Provide the [x, y] coordinate of the cell's center where the given text is located.  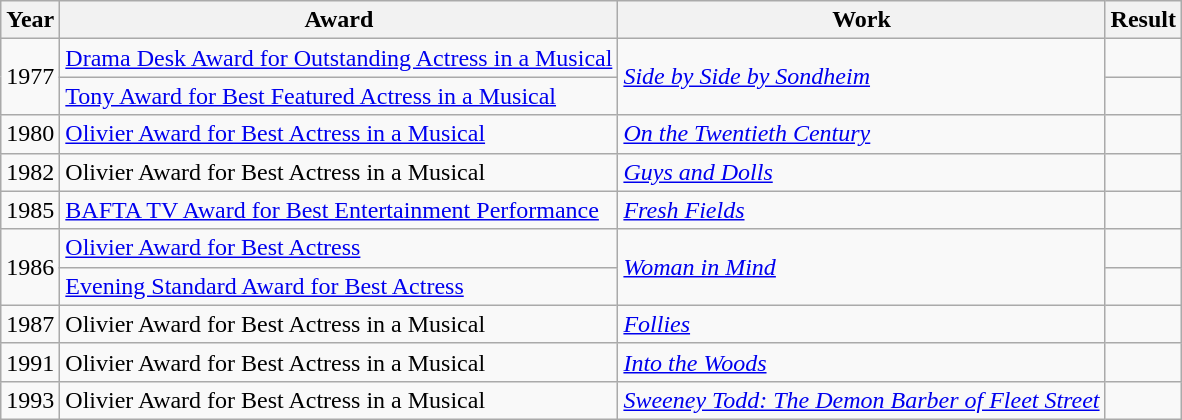
Result [1143, 20]
Year [30, 20]
1991 [30, 362]
1987 [30, 324]
Award [339, 20]
Follies [862, 324]
Work [862, 20]
1985 [30, 210]
Sweeney Todd: The Demon Barber of Fleet Street [862, 400]
1986 [30, 267]
Guys and Dolls [862, 172]
1982 [30, 172]
Woman in Mind [862, 267]
Fresh Fields [862, 210]
Tony Award for Best Featured Actress in a Musical [339, 96]
Evening Standard Award for Best Actress [339, 286]
Side by Side by Sondheim [862, 77]
1980 [30, 134]
Olivier Award for Best Actress [339, 248]
1993 [30, 400]
On the Twentieth Century [862, 134]
1977 [30, 77]
BAFTA TV Award for Best Entertainment Performance [339, 210]
Into the Woods [862, 362]
Drama Desk Award for Outstanding Actress in a Musical [339, 58]
